Pinpoint the cell where the given text exists, returning its [x, y] midpoint coordinate. 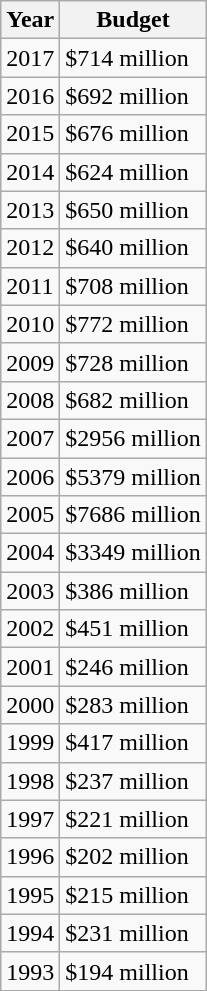
2002 [30, 629]
$386 million [133, 591]
$772 million [133, 324]
$714 million [133, 58]
$231 million [133, 933]
2005 [30, 515]
1999 [30, 743]
1994 [30, 933]
$708 million [133, 286]
$728 million [133, 362]
$3349 million [133, 553]
1998 [30, 781]
2016 [30, 96]
2012 [30, 248]
2001 [30, 667]
2017 [30, 58]
Year [30, 20]
2015 [30, 134]
2004 [30, 553]
$202 million [133, 857]
1997 [30, 819]
$640 million [133, 248]
1993 [30, 971]
$2956 million [133, 438]
2009 [30, 362]
$237 million [133, 781]
2006 [30, 477]
$215 million [133, 895]
2010 [30, 324]
2007 [30, 438]
$624 million [133, 172]
1995 [30, 895]
2003 [30, 591]
$451 million [133, 629]
Budget [133, 20]
$676 million [133, 134]
2000 [30, 705]
$692 million [133, 96]
$246 million [133, 667]
2014 [30, 172]
$221 million [133, 819]
2013 [30, 210]
$283 million [133, 705]
$417 million [133, 743]
$5379 million [133, 477]
1996 [30, 857]
$650 million [133, 210]
2011 [30, 286]
$7686 million [133, 515]
$682 million [133, 400]
$194 million [133, 971]
2008 [30, 400]
